Identify which cell holds the provided text, then report its (X, Y) central coordinate. 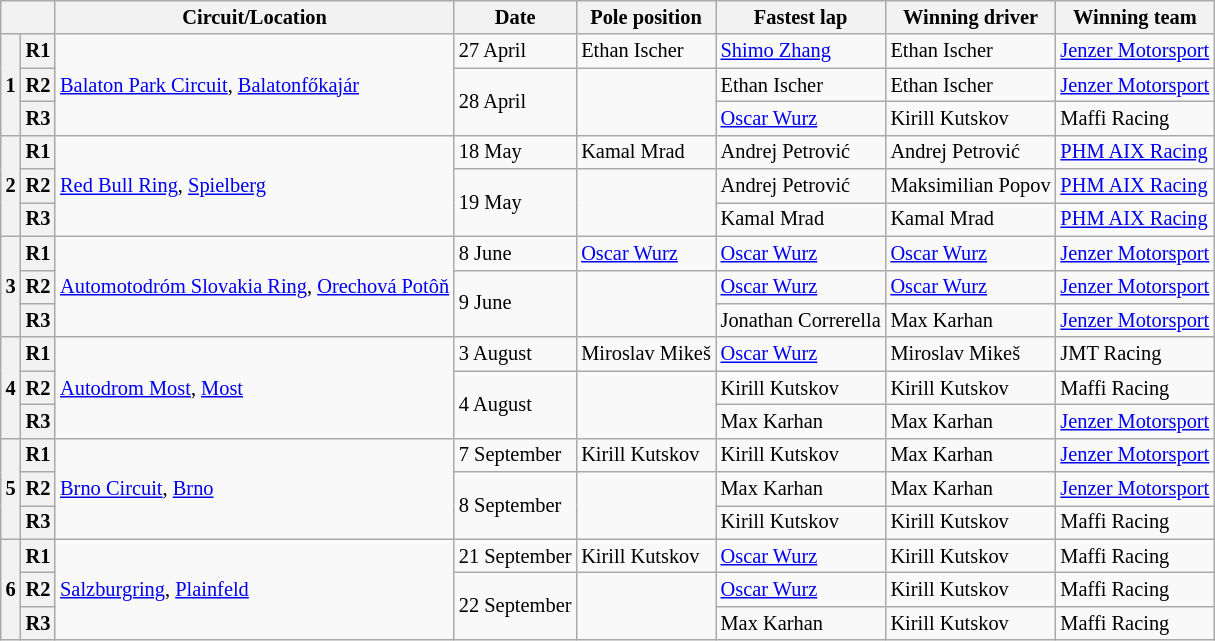
Salzburgring, Plainfeld (254, 590)
4 August (515, 404)
Autodrom Most, Most (254, 388)
1 (11, 84)
Maksimilian Popov (971, 186)
21 September (515, 556)
19 May (515, 202)
8 September (515, 506)
8 June (515, 253)
Winning team (1136, 17)
Circuit/Location (254, 17)
Brno Circuit, Brno (254, 488)
Date (515, 17)
28 April (515, 102)
Red Bull Ring, Spielberg (254, 186)
Balaton Park Circuit, Balatonfőkajár (254, 84)
Winning driver (971, 17)
6 (11, 590)
Jonathan Correrella (801, 320)
Pole position (646, 17)
18 May (515, 152)
27 April (515, 51)
Fastest lap (801, 17)
3 August (515, 354)
22 September (515, 606)
Automotodróm Slovakia Ring, Orechová Potôň (254, 286)
JMT Racing (1136, 354)
4 (11, 388)
Shimo Zhang (801, 51)
3 (11, 286)
9 June (515, 304)
7 September (515, 455)
2 (11, 186)
5 (11, 488)
